From the cell containing the given text, extract its center point as [x, y] coordinate. 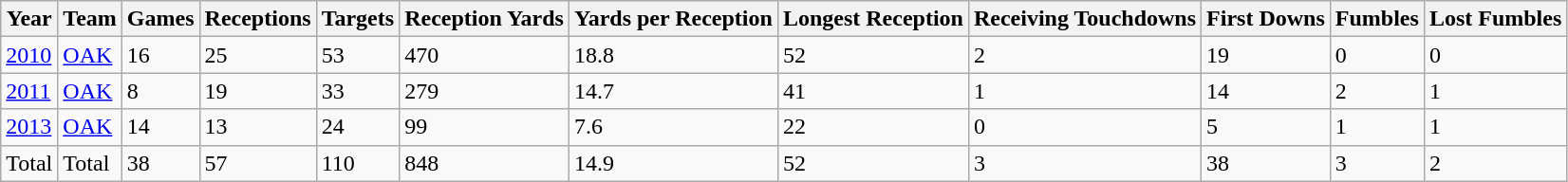
Longest Reception [873, 19]
Lost Fumbles [1495, 19]
8 [160, 91]
2011 [29, 91]
First Downs [1266, 19]
Team [90, 19]
25 [258, 55]
53 [358, 55]
7.6 [673, 127]
2010 [29, 55]
14.9 [673, 163]
848 [484, 163]
Receptions [258, 19]
Year [29, 19]
99 [484, 127]
110 [358, 163]
279 [484, 91]
41 [873, 91]
Yards per Reception [673, 19]
2013 [29, 127]
16 [160, 55]
22 [873, 127]
Reception Yards [484, 19]
13 [258, 127]
Receiving Touchdowns [1084, 19]
470 [484, 55]
33 [358, 91]
5 [1266, 127]
Fumbles [1376, 19]
14.7 [673, 91]
Games [160, 19]
18.8 [673, 55]
24 [358, 127]
Targets [358, 19]
57 [258, 163]
